Return [x, y] of the center of cell containing provided text 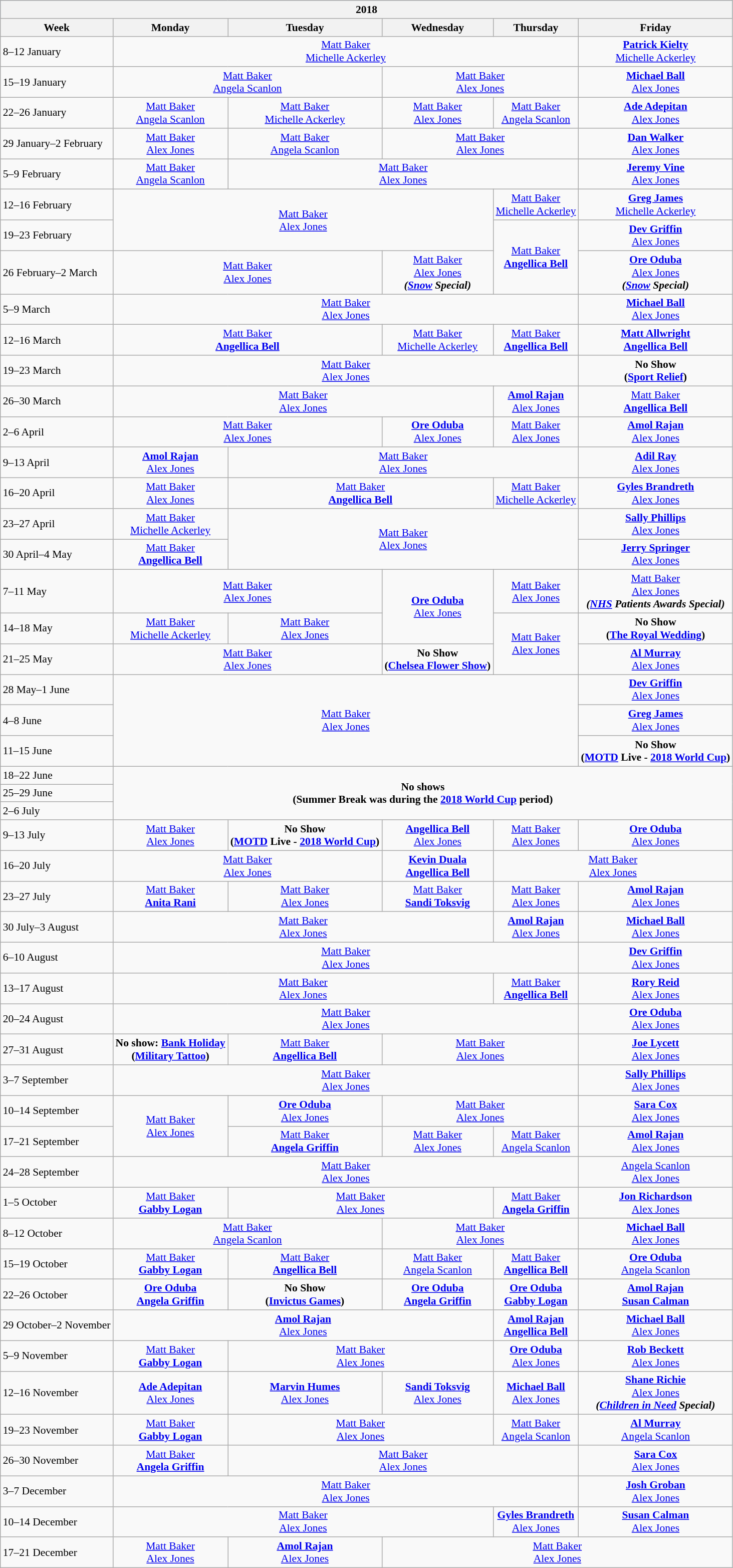
12–16 November [57, 1393]
Shane RichieAlex Jones(Children in Need Special) [656, 1393]
29 October–2 November [57, 1325]
No Show(Invictus Games) [305, 1295]
2–6 April [57, 432]
5–9 March [57, 310]
Sandi ToksvigAlex Jones [437, 1393]
Rory ReidAlex Jones [656, 988]
30 April–4 May [57, 554]
Matt BakerAlex Jones(Snow Special) [437, 273]
24–28 September [57, 1173]
9–13 July [57, 835]
Joe LycettAlex Jones [656, 1049]
Wednesday [437, 28]
No Show(The Royal Wedding) [656, 628]
10–14 September [57, 1110]
Week [57, 28]
Ore OdubaGabby Logan [536, 1295]
2–6 July [57, 811]
3–7 December [57, 1491]
8–12 January [57, 51]
Monday [170, 28]
Marvin HumesAlex Jones [305, 1393]
Greg JamesMichelle Ackerley [656, 204]
No shows(Summer Break was during the 2018 World Cup period) [423, 793]
Friday [656, 28]
16–20 July [57, 866]
4–8 June [57, 721]
2018 [367, 10]
7–11 May [57, 591]
No Show(Sport Relief) [656, 371]
Rob BeckettAlex Jones [656, 1356]
Matt BakerAnita Rani [170, 896]
19–23 March [57, 371]
Matt BakerSandi Toksvig [437, 896]
19–23 November [57, 1430]
11–15 June [57, 751]
Angellica BellAlex Jones [437, 835]
17–21 December [57, 1552]
28 May–1 June [57, 690]
Thursday [536, 28]
26 February–2 March [57, 273]
Angela ScanlonAlex Jones [656, 1173]
22–26 October [57, 1295]
3–7 September [57, 1080]
Ore OdubaAlex Jones(Snow Special) [656, 273]
18–22 June [57, 775]
Jerry SpringerAlex Jones [656, 554]
22–26 January [57, 113]
27–31 August [57, 1049]
No show: Bank Holiday(Military Tattoo) [170, 1049]
Tuesday [305, 28]
15–19 October [57, 1264]
13–17 August [57, 988]
Al MurrayAlex Jones [656, 659]
Patrick KieltyMichelle Ackerley [656, 51]
14–18 May [57, 628]
19–23 February [57, 236]
Amol RajanAngellica Bell [536, 1325]
21–25 May [57, 659]
Matt AllwrightAngellica Bell [656, 340]
1–5 October [57, 1203]
30 July–3 August [57, 927]
Jon RichardsonAlex Jones [656, 1203]
26–30 November [57, 1460]
15–19 January [57, 82]
16–20 April [57, 493]
12–16 March [57, 340]
26–30 March [57, 401]
No Show(Chelsea Flower Show) [437, 659]
Adil RayAlex Jones [656, 463]
5–9 November [57, 1356]
5–9 February [57, 174]
20–24 August [57, 1019]
17–21 September [57, 1142]
29 January–2 February [57, 143]
Ore OdubaAngela Scanlon [656, 1264]
Al MurrayAngela Scanlon [656, 1430]
23–27 July [57, 896]
12–16 February [57, 204]
6–10 August [57, 958]
23–27 April [57, 524]
8–12 October [57, 1234]
Susan CalmanAlex Jones [656, 1521]
Greg JamesAlex Jones [656, 721]
Amol RajanSusan Calman [656, 1295]
Matt BakerAlex Jones(NHS Patients Awards Special) [656, 591]
10–14 December [57, 1521]
Josh GrobanAlex Jones [656, 1491]
25–29 June [57, 793]
Dan WalkerAlex Jones [656, 143]
Jeremy VineAlex Jones [656, 174]
9–13 April [57, 463]
Kevin DualaAngellica Bell [437, 866]
